Return the [x, y] coordinate for the center point of the cell that contains the specified text.  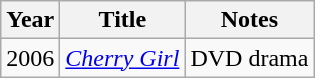
Notes [250, 20]
2006 [30, 58]
Cherry Girl [122, 58]
Year [30, 20]
DVD drama [250, 58]
Title [122, 20]
